Pinpoint the cell where the given text exists, returning its (X, Y) midpoint coordinate. 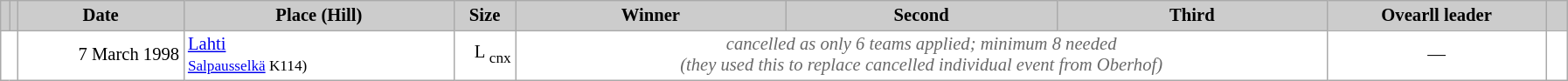
Third (1192, 15)
Winner (651, 15)
Place (Hill) (319, 15)
LahtiSalpausselkä K114) (319, 55)
Ovearll leader (1437, 15)
cancelled as only 6 teams applied; minimum 8 needed(they used this to replace cancelled individual event from Oberhof) (921, 55)
Size (485, 15)
7 March 1998 (101, 55)
Date (101, 15)
— (1437, 55)
L cnx (485, 55)
Second (921, 15)
